Identify which cell holds the provided text, then report its [x, y] central coordinate. 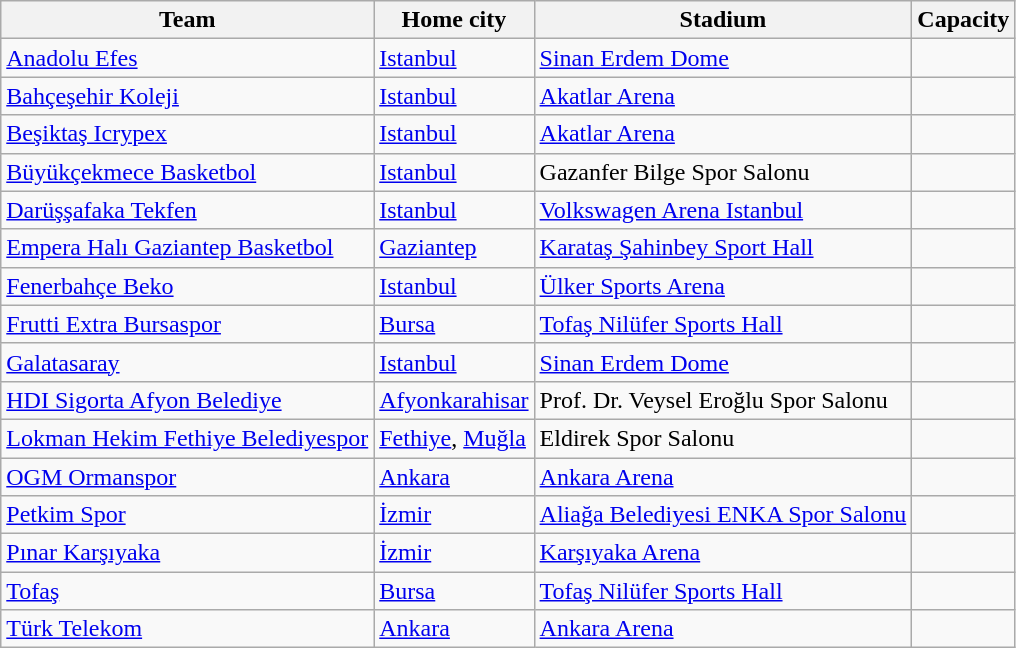
Fethiye, Muğla [454, 438]
Beşiktaş Icrypex [188, 134]
Büyükçekmece Basketbol [188, 172]
Pınar Karşıyaka [188, 553]
Gaziantep [454, 248]
Tofaş [188, 591]
Anadolu Efes [188, 58]
Volkswagen Arena Istanbul [723, 210]
Capacity [964, 20]
Ülker Sports Arena [723, 286]
Türk Telekom [188, 629]
Bahçeşehir Koleji [188, 96]
Empera Halı Gaziantep Basketbol [188, 248]
Afyonkarahisar [454, 400]
Prof. Dr. Veysel Eroğlu Spor Salonu [723, 400]
Galatasaray [188, 362]
Eldirek Spor Salonu [723, 438]
OGM Ormanspor [188, 477]
Karataş Şahinbey Sport Hall [723, 248]
Gazanfer Bilge Spor Salonu [723, 172]
Karşıyaka Arena [723, 553]
Aliağa Belediyesi ENKA Spor Salonu [723, 515]
HDI Sigorta Afyon Belediye [188, 400]
Fenerbahçe Beko [188, 286]
Petkim Spor [188, 515]
Darüşşafaka Tekfen [188, 210]
Lokman Hekim Fethiye Belediyespor [188, 438]
Frutti Extra Bursaspor [188, 324]
Home city [454, 20]
Team [188, 20]
Stadium [723, 20]
